From the cell containing the given text, extract its center point as [X, Y] coordinate. 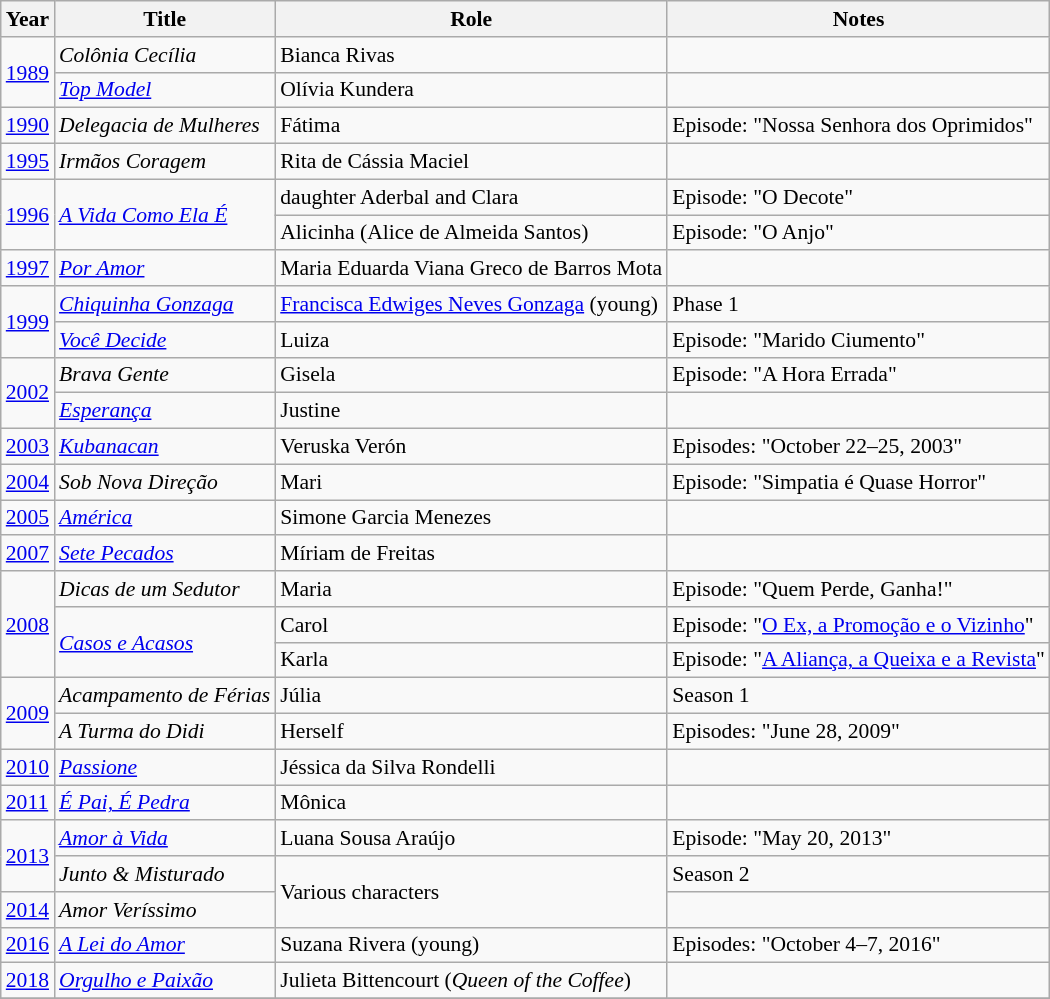
2008 [28, 624]
2004 [28, 482]
Episode: "Simpatia é Quase Horror" [858, 482]
A Turma do Didi [164, 732]
Notes [858, 19]
Chiquinha Gonzaga [164, 304]
Esperança [164, 411]
Gisela [471, 375]
Fátima [471, 126]
1999 [28, 322]
2013 [28, 856]
Orgulho e Paixão [164, 981]
Season 2 [858, 874]
Maria [471, 589]
2003 [28, 447]
Acampamento de Férias [164, 696]
2018 [28, 981]
1989 [28, 72]
América [164, 518]
1990 [28, 126]
Junto & Misturado [164, 874]
Brava Gente [164, 375]
2007 [28, 554]
daughter Aderbal and Clara [471, 197]
Míriam de Freitas [471, 554]
Francisca Edwiges Neves Gonzaga (young) [471, 304]
Luana Sousa Araújo [471, 839]
Júlia [471, 696]
Episode: "A Hora Errada" [858, 375]
Various characters [471, 892]
Title [164, 19]
2011 [28, 803]
1997 [28, 269]
Rita de Cássia Maciel [471, 162]
Season 1 [858, 696]
Episodes: "June 28, 2009" [858, 732]
Dicas de um Sedutor [164, 589]
Herself [471, 732]
Justine [471, 411]
Mari [471, 482]
Top Model [164, 90]
Maria Eduarda Viana Greco de Barros Mota [471, 269]
Episodes: "October 4–7, 2016" [858, 945]
A Lei do Amor [164, 945]
Olívia Kundera [471, 90]
Casos e Acasos [164, 642]
Simone Garcia Menezes [471, 518]
2016 [28, 945]
Episode: "A Aliança, a Queixa e a Revista" [858, 660]
Colônia Cecília [164, 55]
1996 [28, 214]
Episode: "O Anjo" [858, 233]
2002 [28, 392]
Alicinha (Alice de Almeida Santos) [471, 233]
Karla [471, 660]
Carol [471, 625]
Phase 1 [858, 304]
A Vida Como Ela É [164, 214]
2009 [28, 714]
Episode: "O Decote" [858, 197]
2005 [28, 518]
2014 [28, 910]
Suzana Rivera (young) [471, 945]
Veruska Verón [471, 447]
Episode: "Marido Ciumento" [858, 340]
Bianca Rivas [471, 55]
Sob Nova Direção [164, 482]
Amor Veríssimo [164, 910]
Episode: "O Ex, a Promoção e o Vizinho" [858, 625]
É Pai, É Pedra [164, 803]
Episode: "May 20, 2013" [858, 839]
Jéssica da Silva Rondelli [471, 767]
1995 [28, 162]
Sete Pecados [164, 554]
Você Decide [164, 340]
Mônica [471, 803]
Role [471, 19]
Episode: "Nossa Senhora dos Oprimidos" [858, 126]
Year [28, 19]
Amor à Vida [164, 839]
Episodes: "October 22–25, 2003" [858, 447]
Kubanacan [164, 447]
2010 [28, 767]
Episode: "Quem Perde, Ganha!" [858, 589]
Julieta Bittencourt (Queen of the Coffee) [471, 981]
Irmãos Coragem [164, 162]
Passione [164, 767]
Por Amor [164, 269]
Luiza [471, 340]
Delegacia de Mulheres [164, 126]
